Return (x, y) of the center of cell containing provided text 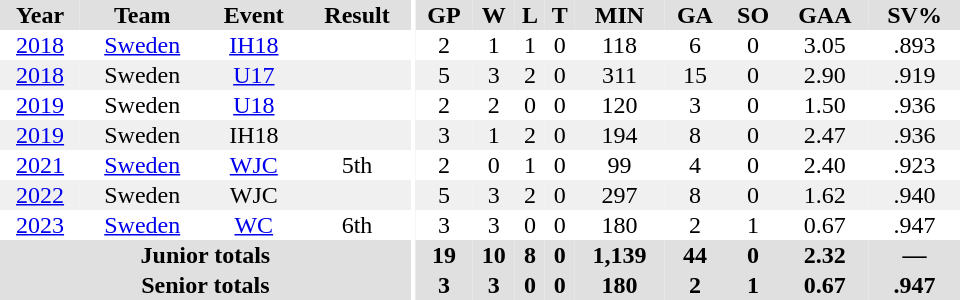
44 (694, 255)
2.90 (826, 75)
.893 (914, 45)
.940 (914, 195)
6 (694, 45)
SO (754, 15)
99 (620, 165)
Team (142, 15)
5th (356, 165)
2.32 (826, 255)
Result (356, 15)
1,139 (620, 255)
10 (494, 255)
Year (40, 15)
1.62 (826, 195)
311 (620, 75)
120 (620, 105)
.919 (914, 75)
L (530, 15)
19 (444, 255)
2.40 (826, 165)
297 (620, 195)
2021 (40, 165)
MIN (620, 15)
4 (694, 165)
2.47 (826, 135)
GA (694, 15)
1.50 (826, 105)
2023 (40, 225)
.923 (914, 165)
GAA (826, 15)
118 (620, 45)
3.05 (826, 45)
Senior totals (206, 285)
WC (254, 225)
194 (620, 135)
Event (254, 15)
GP (444, 15)
U18 (254, 105)
U17 (254, 75)
W (494, 15)
2022 (40, 195)
SV% (914, 15)
15 (694, 75)
Junior totals (206, 255)
— (914, 255)
6th (356, 225)
T (560, 15)
